Determine the (X, Y) coordinate at the center of the cell enclosing the given text.  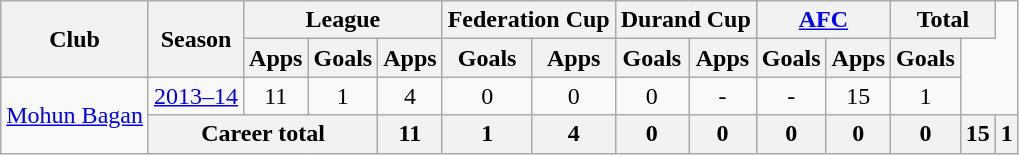
Club (75, 39)
Durand Cup (686, 20)
League (344, 20)
Federation Cup (528, 20)
Season (196, 39)
2013–14 (196, 96)
Career total (262, 134)
Mohun Bagan (75, 115)
Total (944, 20)
AFC (823, 20)
